Return (x, y) of the center of cell containing provided text 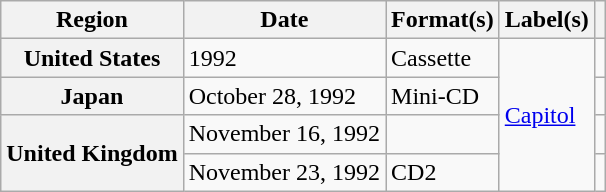
Capitol (546, 115)
Date (284, 20)
Region (92, 20)
1992 (284, 58)
Japan (92, 96)
Label(s) (546, 20)
October 28, 1992 (284, 96)
November 23, 1992 (284, 172)
Format(s) (443, 20)
November 16, 1992 (284, 134)
Cassette (443, 58)
CD2 (443, 172)
Mini-CD (443, 96)
United States (92, 58)
United Kingdom (92, 153)
